Scan for the cell matching the given text and deliver its [X, Y] coordinate at center. 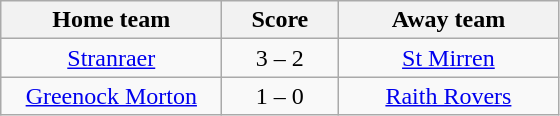
Raith Rovers [448, 96]
Score [280, 20]
Away team [448, 20]
Home team [112, 20]
Greenock Morton [112, 96]
3 – 2 [280, 58]
St Mirren [448, 58]
Stranraer [112, 58]
1 – 0 [280, 96]
